Detect which cell encompasses the target text, then output its (X, Y) center coordinate. 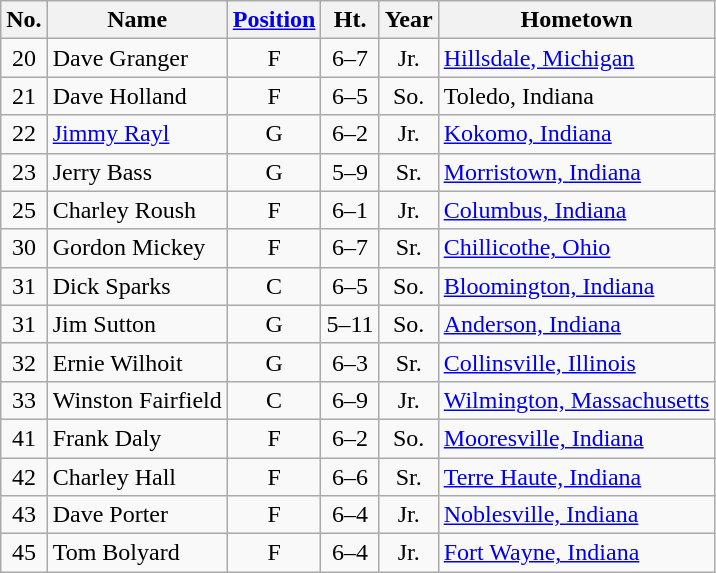
5–11 (350, 324)
32 (24, 362)
Toledo, Indiana (576, 96)
43 (24, 515)
Kokomo, Indiana (576, 134)
Gordon Mickey (137, 248)
21 (24, 96)
42 (24, 477)
Hillsdale, Michigan (576, 58)
Year (408, 20)
Frank Daly (137, 438)
Jim Sutton (137, 324)
No. (24, 20)
Name (137, 20)
33 (24, 400)
20 (24, 58)
30 (24, 248)
Position (274, 20)
Ht. (350, 20)
41 (24, 438)
Charley Roush (137, 210)
Noblesville, Indiana (576, 515)
Dave Granger (137, 58)
23 (24, 172)
Wilmington, Massachusetts (576, 400)
45 (24, 553)
25 (24, 210)
Terre Haute, Indiana (576, 477)
6–3 (350, 362)
Bloomington, Indiana (576, 286)
Jerry Bass (137, 172)
Chillicothe, Ohio (576, 248)
Anderson, Indiana (576, 324)
6–6 (350, 477)
6–1 (350, 210)
Jimmy Rayl (137, 134)
Dave Porter (137, 515)
Dick Sparks (137, 286)
22 (24, 134)
Morristown, Indiana (576, 172)
Charley Hall (137, 477)
6–9 (350, 400)
Dave Holland (137, 96)
Mooresville, Indiana (576, 438)
5–9 (350, 172)
Fort Wayne, Indiana (576, 553)
Winston Fairfield (137, 400)
Collinsville, Illinois (576, 362)
Tom Bolyard (137, 553)
Hometown (576, 20)
Ernie Wilhoit (137, 362)
Columbus, Indiana (576, 210)
